Detect which cell encompasses the target text, then output its [X, Y] center coordinate. 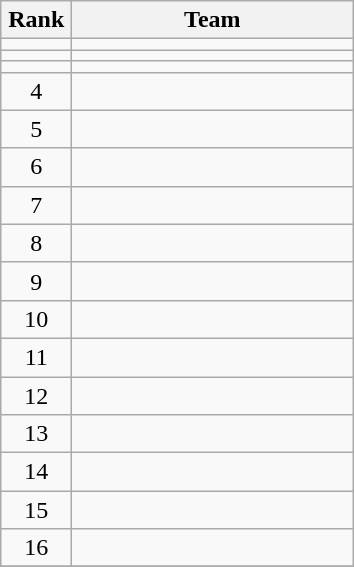
Team [212, 20]
9 [36, 281]
14 [36, 472]
13 [36, 434]
16 [36, 548]
Rank [36, 20]
10 [36, 319]
12 [36, 395]
4 [36, 91]
5 [36, 129]
11 [36, 357]
15 [36, 510]
8 [36, 243]
6 [36, 167]
7 [36, 205]
